Provide the (x, y) coordinate of the cell's center where the given text is located.  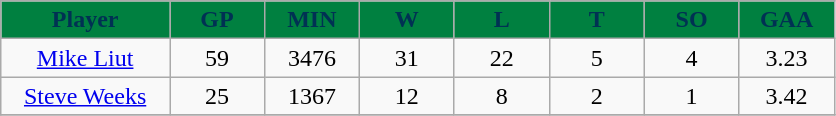
4 (692, 58)
W (406, 20)
3476 (312, 58)
25 (218, 96)
GP (218, 20)
5 (596, 58)
59 (218, 58)
Steve Weeks (86, 96)
2 (596, 96)
MIN (312, 20)
SO (692, 20)
Mike Liut (86, 58)
8 (502, 96)
Player (86, 20)
3.23 (786, 58)
12 (406, 96)
GAA (786, 20)
T (596, 20)
1367 (312, 96)
3.42 (786, 96)
1 (692, 96)
L (502, 20)
31 (406, 58)
22 (502, 58)
